Search for the cell housing the specified text and yield its (x, y) center coordinate. 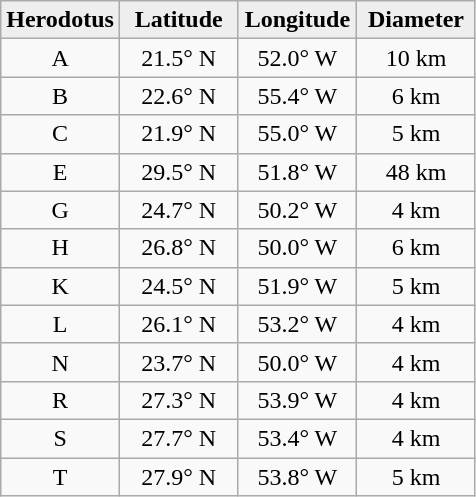
21.5° N (178, 58)
G (60, 210)
48 km (416, 172)
53.2° W (298, 324)
E (60, 172)
26.1° N (178, 324)
29.5° N (178, 172)
N (60, 362)
53.4° W (298, 438)
Diameter (416, 20)
C (60, 134)
53.8° W (298, 477)
A (60, 58)
24.5° N (178, 286)
Longitude (298, 20)
B (60, 96)
24.7° N (178, 210)
26.8° N (178, 248)
51.9° W (298, 286)
52.0° W (298, 58)
27.9° N (178, 477)
27.7° N (178, 438)
22.6° N (178, 96)
R (60, 400)
27.3° N (178, 400)
10 km (416, 58)
23.7° N (178, 362)
21.9° N (178, 134)
K (60, 286)
55.0° W (298, 134)
T (60, 477)
H (60, 248)
L (60, 324)
S (60, 438)
Herodotus (60, 20)
51.8° W (298, 172)
53.9° W (298, 400)
50.2° W (298, 210)
55.4° W (298, 96)
Latitude (178, 20)
